Search for the cell housing the specified text and yield its (x, y) center coordinate. 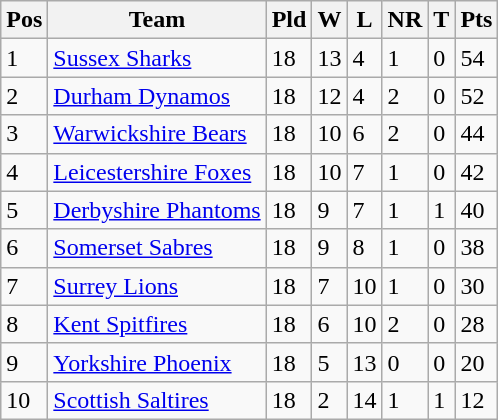
3 (24, 134)
30 (476, 286)
38 (476, 248)
28 (476, 324)
40 (476, 210)
44 (476, 134)
Yorkshire Phoenix (157, 362)
Team (157, 20)
42 (476, 172)
Warwickshire Bears (157, 134)
W (330, 20)
14 (364, 400)
Pts (476, 20)
Surrey Lions (157, 286)
Kent Spitfires (157, 324)
Durham Dynamos (157, 96)
52 (476, 96)
Derbyshire Phantoms (157, 210)
NR (405, 20)
Pld (289, 20)
Somerset Sabres (157, 248)
54 (476, 58)
Sussex Sharks (157, 58)
T (442, 20)
L (364, 20)
Scottish Saltires (157, 400)
Pos (24, 20)
20 (476, 362)
Leicestershire Foxes (157, 172)
